Determine the (x, y) coordinate at the center of the cell enclosing the given text.  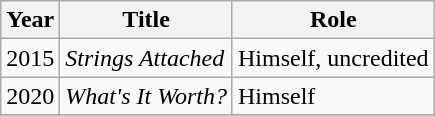
2015 (30, 58)
2020 (30, 96)
Himself (333, 96)
What's It Worth? (146, 96)
Year (30, 20)
Title (146, 20)
Strings Attached (146, 58)
Himself, uncredited (333, 58)
Role (333, 20)
